Provide the (X, Y) coordinate of the cell's center where the given text is located.  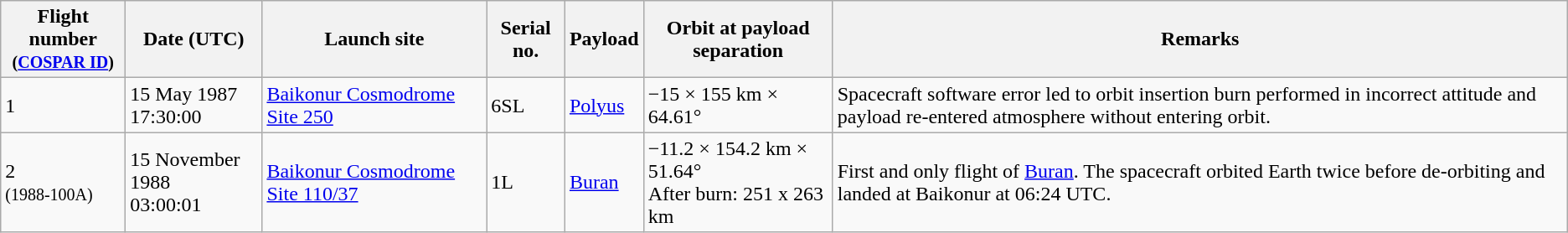
−11.2 × 154.2 km × 51.64°After burn: 251 x 263 km (738, 183)
Payload (604, 39)
Serial no. (526, 39)
Orbit at payload separation (738, 39)
Polyus (604, 106)
Flight number(COSPAR ID) (64, 39)
Spacecraft software error led to orbit insertion burn performed in incorrect attitude and payload re-entered atmosphere without entering orbit. (1199, 106)
6SL (526, 106)
Launch site (374, 39)
Baikonur Cosmodrome Site 250 (374, 106)
Buran (604, 183)
15 May 198717:30:00 (194, 106)
2(1988-100A) (64, 183)
−15 × 155 km × 64.61° (738, 106)
1 (64, 106)
1L (526, 183)
15 November 198803:00:01 (194, 183)
Date (UTC) (194, 39)
Baikonur Cosmodrome Site 110/37 (374, 183)
First and only flight of Buran. The spacecraft orbited Earth twice before de-orbiting and landed at Baikonur at 06:24 UTC. (1199, 183)
Remarks (1199, 39)
